From the cell containing the given text, extract its center point as [x, y] coordinate. 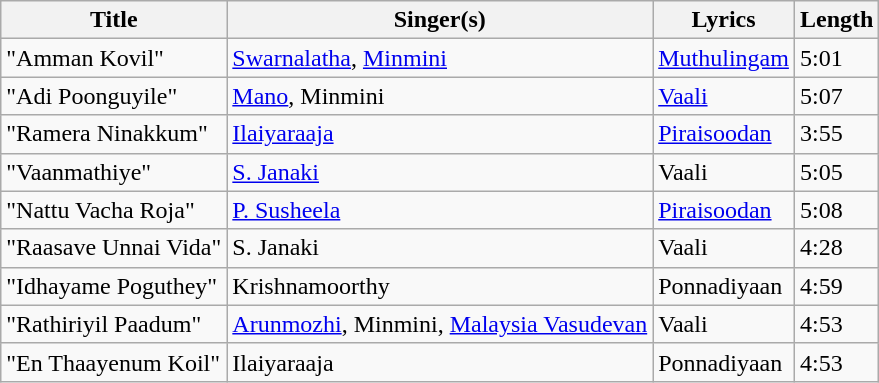
Lyrics [724, 20]
Length [836, 20]
P. Susheela [440, 210]
5:08 [836, 210]
"Amman Kovil" [114, 58]
Title [114, 20]
"Ramera Ninakkum" [114, 134]
Krishnamoorthy [440, 286]
"Idhayame Poguthey" [114, 286]
"Vaanmathiye" [114, 172]
Muthulingam [724, 58]
4:59 [836, 286]
4:28 [836, 248]
"Adi Poonguyile" [114, 96]
"Raasave Unnai Vida" [114, 248]
Swarnalatha, Minmini [440, 58]
3:55 [836, 134]
5:07 [836, 96]
"En Thaayenum Koil" [114, 362]
Arunmozhi, Minmini, Malaysia Vasudevan [440, 324]
Singer(s) [440, 20]
5:05 [836, 172]
"Rathiriyil Paadum" [114, 324]
"Nattu Vacha Roja" [114, 210]
5:01 [836, 58]
Mano, Minmini [440, 96]
